Scan for the cell matching the given text and deliver its [X, Y] coordinate at center. 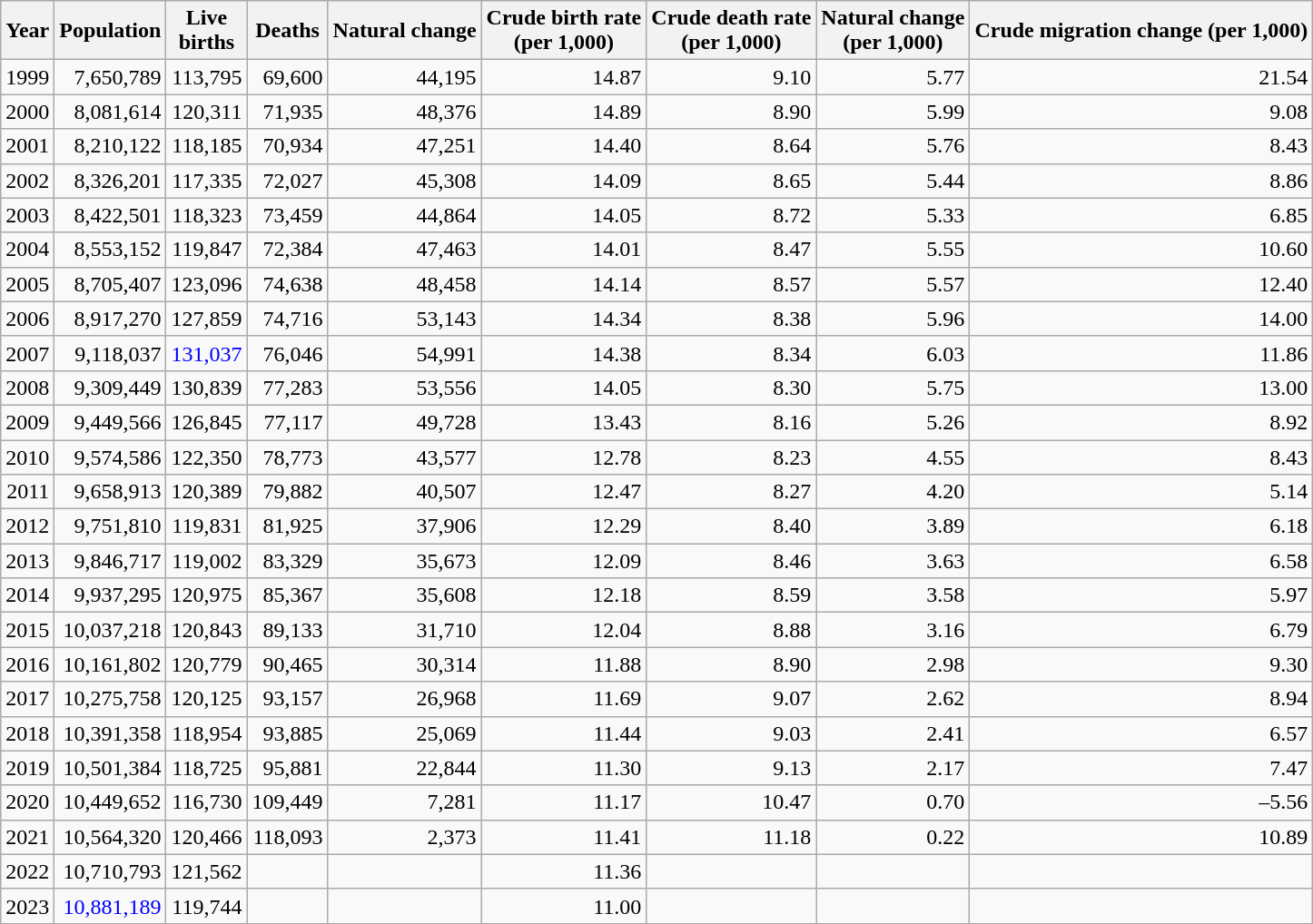
Population [111, 31]
2004 [27, 250]
35,673 [405, 561]
5.57 [893, 284]
2010 [27, 457]
8,705,407 [111, 284]
11.69 [564, 699]
26,968 [405, 699]
9.13 [732, 768]
5.26 [893, 422]
116,730 [207, 802]
8.59 [732, 595]
83,329 [287, 561]
12.18 [564, 595]
8.92 [1141, 422]
10,881,189 [111, 906]
10,391,358 [111, 733]
77,283 [287, 388]
123,096 [207, 284]
2008 [27, 388]
12.40 [1141, 284]
14.38 [564, 353]
11.41 [564, 837]
30,314 [405, 664]
3.63 [893, 561]
5.55 [893, 250]
2012 [27, 526]
Crude death rate(per 1,000) [732, 31]
5.76 [893, 146]
37,906 [405, 526]
9,118,037 [111, 353]
8,081,614 [111, 112]
9.07 [732, 699]
49,728 [405, 422]
2018 [27, 733]
2.98 [893, 664]
5.77 [893, 77]
9,751,810 [111, 526]
76,046 [287, 353]
3.58 [893, 595]
90,465 [287, 664]
10,710,793 [111, 871]
120,779 [207, 664]
93,157 [287, 699]
5.97 [1141, 595]
113,795 [207, 77]
117,335 [207, 181]
35,608 [405, 595]
8.57 [732, 284]
122,350 [207, 457]
8.23 [732, 457]
7.47 [1141, 768]
6.18 [1141, 526]
118,323 [207, 215]
9,658,913 [111, 492]
Deaths [287, 31]
10.60 [1141, 250]
2007 [27, 353]
45,308 [405, 181]
6.58 [1141, 561]
9,309,449 [111, 388]
8.64 [732, 146]
118,954 [207, 733]
6.85 [1141, 215]
11.00 [564, 906]
2020 [27, 802]
14.40 [564, 146]
40,507 [405, 492]
53,143 [405, 319]
8.27 [732, 492]
10.89 [1141, 837]
43,577 [405, 457]
2002 [27, 181]
2003 [27, 215]
2.62 [893, 699]
31,710 [405, 630]
2005 [27, 284]
69,600 [287, 77]
127,859 [207, 319]
89,133 [287, 630]
9,574,586 [111, 457]
14.09 [564, 181]
9.03 [732, 733]
71,935 [287, 112]
11.18 [732, 837]
8.65 [732, 181]
85,367 [287, 595]
Livebirths [207, 31]
2014 [27, 595]
120,466 [207, 837]
2000 [27, 112]
12.09 [564, 561]
6.57 [1141, 733]
3.89 [893, 526]
9,937,295 [111, 595]
10,564,320 [111, 837]
9.08 [1141, 112]
8.38 [732, 319]
10.47 [732, 802]
9.10 [732, 77]
2015 [27, 630]
121,562 [207, 871]
11.30 [564, 768]
2.17 [893, 768]
77,117 [287, 422]
10,161,802 [111, 664]
14.89 [564, 112]
5.99 [893, 112]
2.41 [893, 733]
72,027 [287, 181]
120,843 [207, 630]
2013 [27, 561]
93,885 [287, 733]
6.03 [893, 353]
9.30 [1141, 664]
2021 [27, 837]
10,501,384 [111, 768]
126,845 [207, 422]
Crude migration change (per 1,000) [1141, 31]
8.30 [732, 388]
10,275,758 [111, 699]
2001 [27, 146]
10,449,652 [111, 802]
3.16 [893, 630]
11.88 [564, 664]
Year [27, 31]
48,376 [405, 112]
2006 [27, 319]
7,650,789 [111, 77]
13.43 [564, 422]
5.75 [893, 388]
2009 [27, 422]
4.55 [893, 457]
8.86 [1141, 181]
2023 [27, 906]
5.96 [893, 319]
5.33 [893, 215]
53,556 [405, 388]
25,069 [405, 733]
72,384 [287, 250]
5.14 [1141, 492]
11.17 [564, 802]
81,925 [287, 526]
Natural change [405, 31]
9,449,566 [111, 422]
8.34 [732, 353]
8.16 [732, 422]
74,638 [287, 284]
22,844 [405, 768]
14.01 [564, 250]
9,846,717 [111, 561]
Crude birth rate(per 1,000) [564, 31]
8,210,122 [111, 146]
14.87 [564, 77]
2011 [27, 492]
14.34 [564, 319]
130,839 [207, 388]
8.40 [732, 526]
47,463 [405, 250]
2016 [27, 664]
2022 [27, 871]
8,917,270 [111, 319]
11.44 [564, 733]
120,125 [207, 699]
1999 [27, 77]
2017 [27, 699]
2,373 [405, 837]
78,773 [287, 457]
12.47 [564, 492]
120,975 [207, 595]
119,847 [207, 250]
118,093 [287, 837]
119,744 [207, 906]
47,251 [405, 146]
0.22 [893, 837]
10,037,218 [111, 630]
21.54 [1141, 77]
–5.56 [1141, 802]
8,422,501 [111, 215]
44,195 [405, 77]
54,991 [405, 353]
12.78 [564, 457]
4.20 [893, 492]
8.72 [732, 215]
6.79 [1141, 630]
8.47 [732, 250]
8,553,152 [111, 250]
74,716 [287, 319]
73,459 [287, 215]
120,311 [207, 112]
118,725 [207, 768]
120,389 [207, 492]
8.94 [1141, 699]
5.44 [893, 181]
12.04 [564, 630]
119,831 [207, 526]
8,326,201 [111, 181]
14.00 [1141, 319]
95,881 [287, 768]
118,185 [207, 146]
44,864 [405, 215]
12.29 [564, 526]
48,458 [405, 284]
Natural change(per 1,000) [893, 31]
13.00 [1141, 388]
0.70 [893, 802]
131,037 [207, 353]
8.88 [732, 630]
14.14 [564, 284]
8.46 [732, 561]
7,281 [405, 802]
11.86 [1141, 353]
2019 [27, 768]
70,934 [287, 146]
11.36 [564, 871]
109,449 [287, 802]
119,002 [207, 561]
79,882 [287, 492]
